Capture the cell that displays the provided text and extract its (x, y) central coordinate. 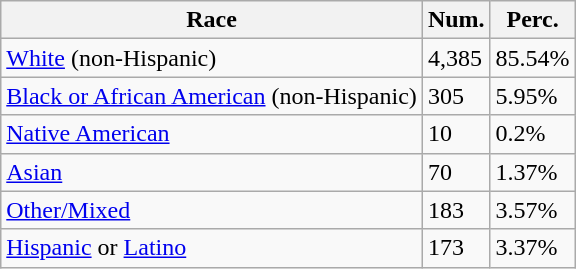
3.37% (532, 248)
Asian (212, 172)
5.95% (532, 96)
1.37% (532, 172)
Other/Mixed (212, 210)
Race (212, 20)
Perc. (532, 20)
Black or African American (non-Hispanic) (212, 96)
10 (456, 134)
173 (456, 248)
Num. (456, 20)
Hispanic or Latino (212, 248)
85.54% (532, 58)
4,385 (456, 58)
3.57% (532, 210)
0.2% (532, 134)
70 (456, 172)
Native American (212, 134)
305 (456, 96)
White (non-Hispanic) (212, 58)
183 (456, 210)
